Determine the (x, y) coordinate at the center of the cell enclosing the given text.  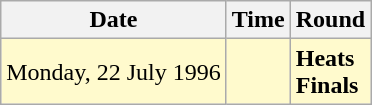
Monday, 22 July 1996 (114, 72)
HeatsFinals (330, 72)
Time (258, 20)
Date (114, 20)
Round (330, 20)
